Scan for the cell matching the given text and deliver its (X, Y) coordinate at center. 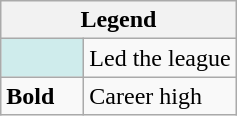
Legend (118, 20)
Bold (42, 96)
Career high (160, 96)
Led the league (160, 58)
